From the cell containing the given text, extract its center point as [x, y] coordinate. 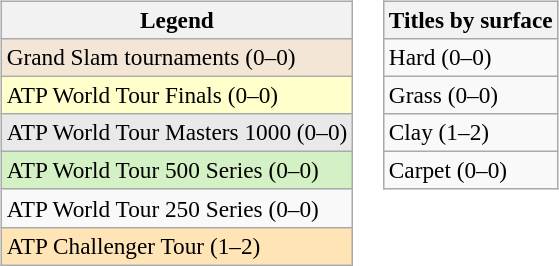
ATP World Tour 250 Series (0–0) [176, 208]
Hard (0–0) [470, 57]
ATP Challenger Tour (1–2) [176, 246]
Clay (1–2) [470, 133]
ATP World Tour Finals (0–0) [176, 95]
Grass (0–0) [470, 95]
Titles by surface [470, 20]
ATP World Tour Masters 1000 (0–0) [176, 133]
ATP World Tour 500 Series (0–0) [176, 171]
Grand Slam tournaments (0–0) [176, 57]
Legend [176, 20]
Carpet (0–0) [470, 171]
